Output the (x, y) coordinate of the center of the cell containing the given text.  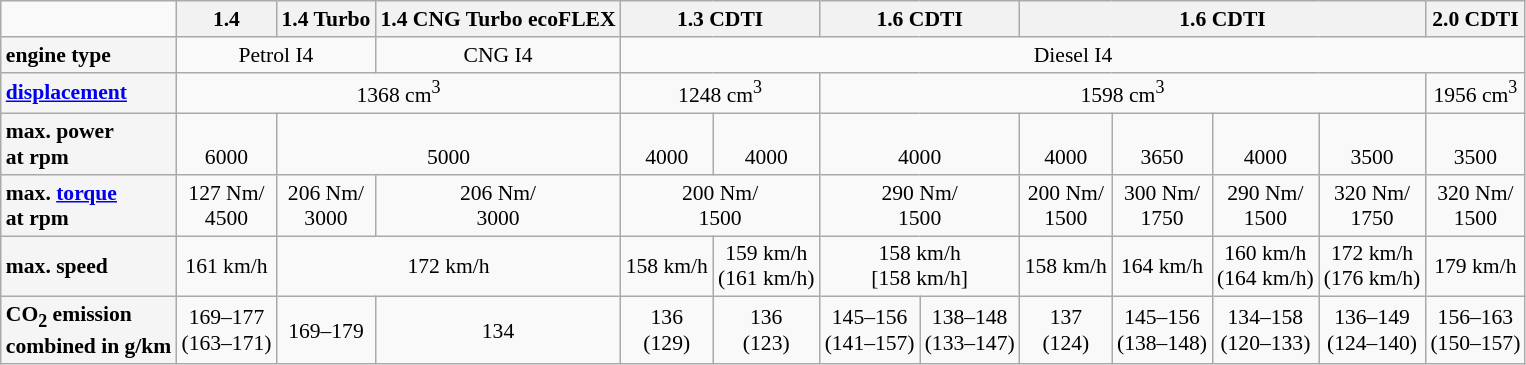
169–177(163–171) (226, 330)
137(124) (1066, 330)
1.3 CDTI (720, 19)
179 km/h (1475, 266)
161 km/h (226, 266)
1248 cm3 (720, 92)
158 km/h[158 km/h] (920, 266)
2.0 CDTI (1475, 19)
1368 cm3 (398, 92)
300 Nm/1750 (1162, 206)
3650 (1162, 144)
5000 (448, 144)
160 km/h(164 km/h) (1266, 266)
displacement (89, 92)
134–158(120–133) (1266, 330)
engine type (89, 55)
164 km/h (1162, 266)
172 km/h(176 km/h) (1372, 266)
Diesel I4 (1074, 55)
134 (498, 330)
127 Nm/4500 (226, 206)
1.4 CNG Turbo ecoFLEX (498, 19)
136(123) (766, 330)
max. speed (89, 266)
159 km/h(161 km/h) (766, 266)
1598 cm3 (1123, 92)
Petrol I4 (276, 55)
CNG I4 (498, 55)
145–156(138–148) (1162, 330)
145–156(141–157) (870, 330)
136–149(124–140) (1372, 330)
320 Nm/1500 (1475, 206)
1956 cm3 (1475, 92)
169–179 (326, 330)
6000 (226, 144)
max. powerat rpm (89, 144)
320 Nm/1750 (1372, 206)
136(129) (667, 330)
CO2 emissioncombined in g/km (89, 330)
172 km/h (448, 266)
max. torqueat rpm (89, 206)
138–148(133–147) (970, 330)
1.4 Turbo (326, 19)
1.4 (226, 19)
156–163(150–157) (1475, 330)
